From the cell containing the given text, extract its center point as [X, Y] coordinate. 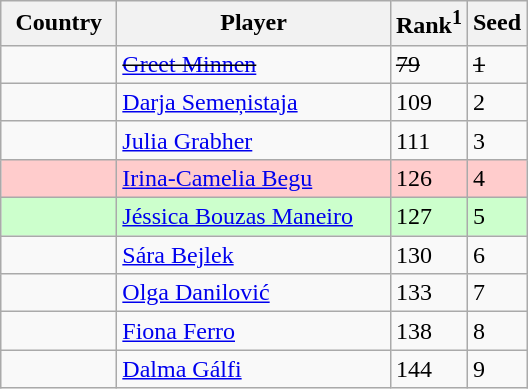
Julia Grabher [254, 140]
Fiona Ferro [254, 331]
Player [254, 24]
6 [496, 255]
138 [428, 331]
9 [496, 369]
144 [428, 369]
79 [428, 64]
133 [428, 293]
130 [428, 255]
3 [496, 140]
Greet Minnen [254, 64]
Seed [496, 24]
Rank1 [428, 24]
8 [496, 331]
Jéssica Bouzas Maneiro [254, 217]
Irina-Camelia Begu [254, 178]
5 [496, 217]
Dalma Gálfi [254, 369]
Sára Bejlek [254, 255]
109 [428, 102]
Olga Danilović [254, 293]
2 [496, 102]
Darja Semeņistaja [254, 102]
111 [428, 140]
127 [428, 217]
1 [496, 64]
Country [59, 24]
4 [496, 178]
126 [428, 178]
7 [496, 293]
